Identify which cell holds the provided text, then report its [x, y] central coordinate. 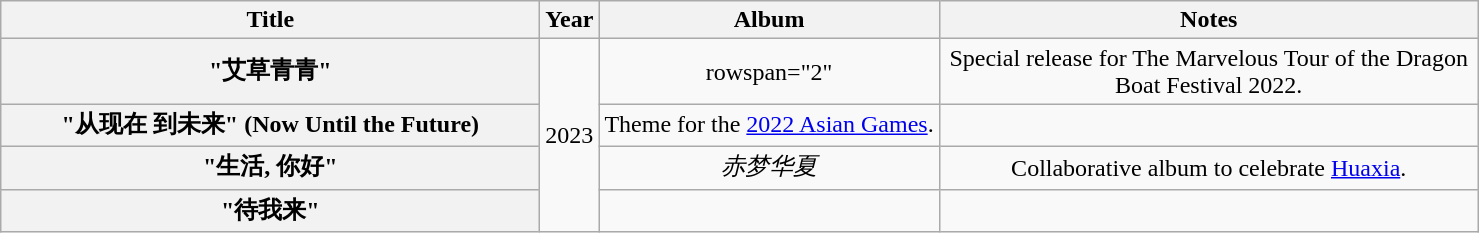
"待我来" [270, 210]
Special release for The Marvelous Tour of the Dragon Boat Festival 2022. [1208, 72]
Album [769, 20]
Collaborative album to celebrate Huaxia. [1208, 168]
Theme for the 2022 Asian Games. [769, 126]
"艾草青青" [270, 72]
Title [270, 20]
2023 [570, 136]
赤梦华夏 [769, 168]
"从现在 到未来" (Now Until the Future) [270, 126]
Year [570, 20]
"生活, 你好" [270, 168]
rowspan="2" [769, 72]
Notes [1208, 20]
